Search for the cell housing the specified text and yield its [x, y] center coordinate. 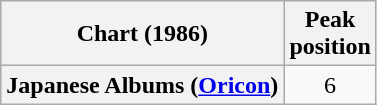
Peak position [330, 34]
Japanese Albums (Oricon) [142, 85]
6 [330, 85]
Chart (1986) [142, 34]
